Detect which cell encompasses the target text, then output its [x, y] center coordinate. 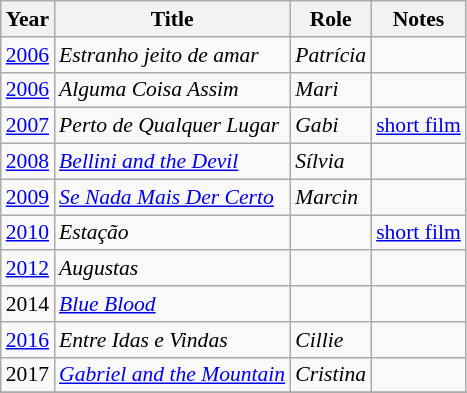
Notes [418, 19]
Patrícia [330, 55]
Title [172, 19]
Entre Idas e Vindas [172, 340]
Estação [172, 233]
Gabi [330, 126]
2008 [28, 162]
Gabriel and the Mountain [172, 375]
Perto de Qualquer Lugar [172, 126]
Sílvia [330, 162]
Year [28, 19]
Se Nada Mais Der Certo [172, 197]
Marcin [330, 197]
Mari [330, 90]
2007 [28, 126]
2017 [28, 375]
Cristina [330, 375]
2010 [28, 233]
Blue Blood [172, 304]
2016 [28, 340]
Alguma Coisa Assim [172, 90]
Bellini and the Devil [172, 162]
Estranho jeito de amar [172, 55]
2012 [28, 269]
2009 [28, 197]
Augustas [172, 269]
Cillie [330, 340]
Role [330, 19]
2014 [28, 304]
